Scan for the cell matching the given text and deliver its [X, Y] coordinate at center. 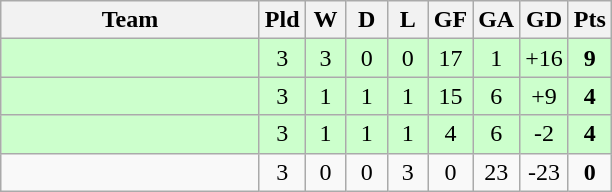
L [408, 20]
+16 [544, 58]
-2 [544, 134]
Team [130, 20]
17 [450, 58]
Pts [590, 20]
15 [450, 96]
GF [450, 20]
GD [544, 20]
W [326, 20]
+9 [544, 96]
-23 [544, 172]
GA [496, 20]
9 [590, 58]
D [366, 20]
23 [496, 172]
Pld [282, 20]
